Provide the (x, y) coordinate of the cell's center where the given text is located.  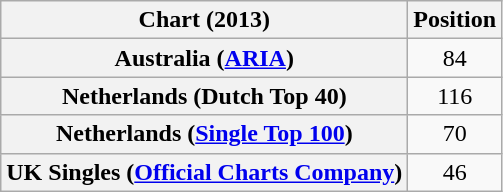
Netherlands (Dutch Top 40) (204, 96)
116 (455, 96)
84 (455, 58)
Chart (2013) (204, 20)
Australia (ARIA) (204, 58)
70 (455, 134)
46 (455, 172)
Netherlands (Single Top 100) (204, 134)
UK Singles (Official Charts Company) (204, 172)
Position (455, 20)
